Return the [X, Y] coordinate for the center point of the cell that contains the specified text.  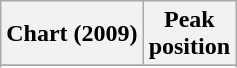
Chart (2009) [72, 34]
Peak position [189, 34]
